Return [X, Y] of the center of cell containing provided text 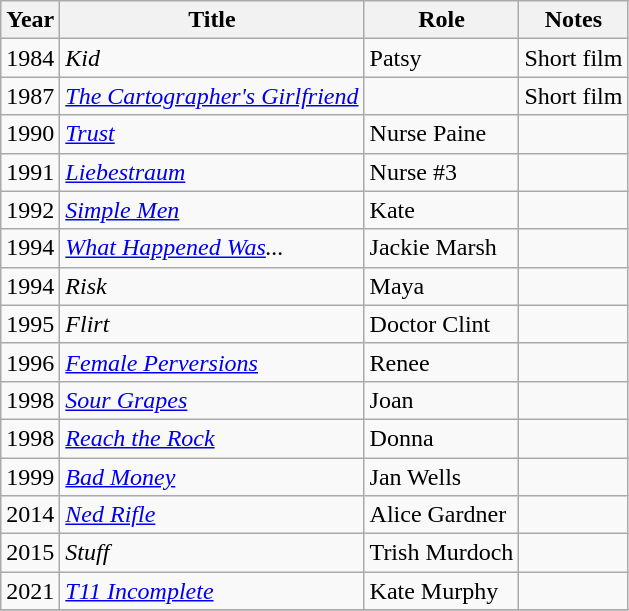
1984 [30, 58]
2015 [30, 553]
Simple Men [212, 210]
Joan [442, 400]
Trish Murdoch [442, 553]
Year [30, 20]
Title [212, 20]
Female Perversions [212, 362]
Donna [442, 438]
1999 [30, 477]
1987 [30, 96]
Trust [212, 134]
Doctor Clint [442, 324]
1992 [30, 210]
1991 [30, 172]
T11 Incomplete [212, 591]
Maya [442, 286]
Alice Gardner [442, 515]
Notes [574, 20]
What Happened Was... [212, 248]
1990 [30, 134]
Jan Wells [442, 477]
Nurse Paine [442, 134]
Stuff [212, 553]
1996 [30, 362]
Liebestraum [212, 172]
1995 [30, 324]
2021 [30, 591]
Bad Money [212, 477]
2014 [30, 515]
Patsy [442, 58]
Nurse #3 [442, 172]
Sour Grapes [212, 400]
Reach the Rock [212, 438]
Ned Rifle [212, 515]
Flirt [212, 324]
The Cartographer's Girlfriend [212, 96]
Kate [442, 210]
Kate Murphy [442, 591]
Risk [212, 286]
Renee [442, 362]
Kid [212, 58]
Jackie Marsh [442, 248]
Role [442, 20]
